Extract the [X, Y] coordinate from the center of the cell holding the provided text.  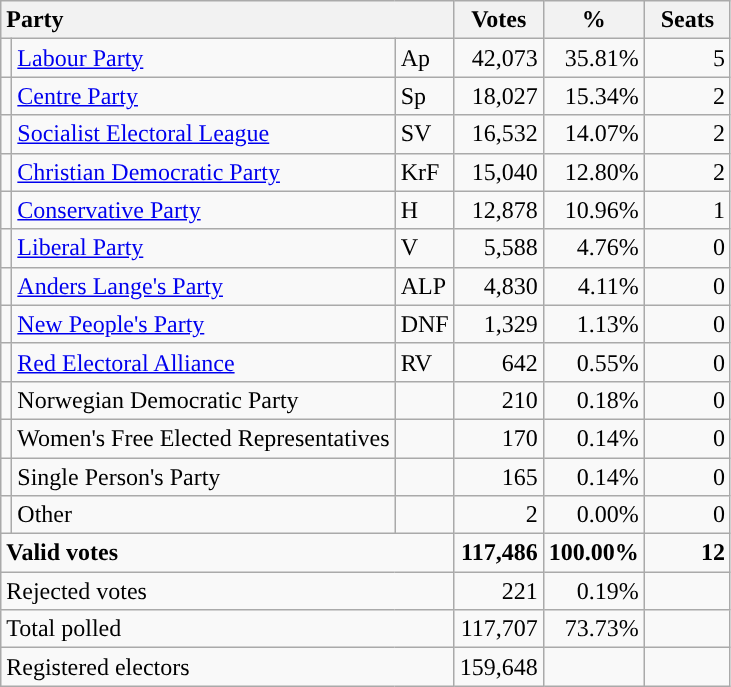
H [424, 210]
RV [424, 362]
42,073 [498, 58]
1,329 [498, 324]
12.80% [594, 172]
Red Electoral Alliance [204, 362]
1 [687, 210]
15.34% [594, 96]
0.18% [594, 400]
% [594, 20]
Other [204, 515]
New People's Party [204, 324]
Socialist Electoral League [204, 134]
Ap [424, 58]
Party [228, 20]
4.11% [594, 286]
Women's Free Elected Representatives [204, 438]
0.55% [594, 362]
210 [498, 400]
SV [424, 134]
4,830 [498, 286]
0.00% [594, 515]
5 [687, 58]
4.76% [594, 248]
Registered electors [228, 667]
221 [498, 591]
35.81% [594, 58]
Rejected votes [228, 591]
5,588 [498, 248]
12 [687, 553]
KrF [424, 172]
18,027 [498, 96]
Conservative Party [204, 210]
159,648 [498, 667]
Christian Democratic Party [204, 172]
V [424, 248]
Votes [498, 20]
1.13% [594, 324]
73.73% [594, 629]
14.07% [594, 134]
ALP [424, 286]
0.19% [594, 591]
15,040 [498, 172]
10.96% [594, 210]
Valid votes [228, 553]
Total polled [228, 629]
Sp [424, 96]
117,707 [498, 629]
165 [498, 477]
Liberal Party [204, 248]
Seats [687, 20]
100.00% [594, 553]
DNF [424, 324]
Labour Party [204, 58]
170 [498, 438]
117,486 [498, 553]
Anders Lange's Party [204, 286]
Centre Party [204, 96]
642 [498, 362]
Single Person's Party [204, 477]
16,532 [498, 134]
Norwegian Democratic Party [204, 400]
12,878 [498, 210]
